Output the (X, Y) coordinate of the center of the cell containing the given text.  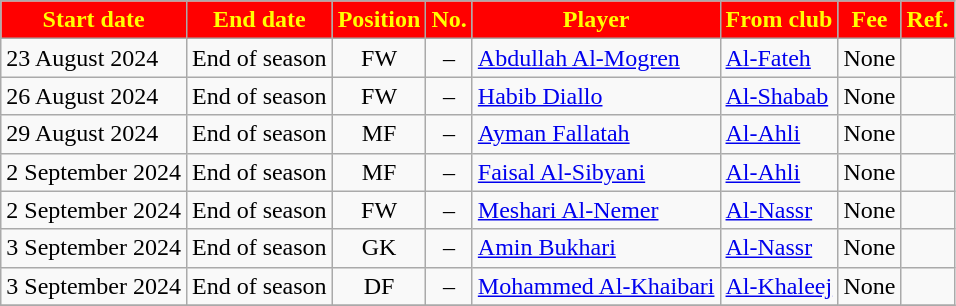
End date (259, 20)
Abdullah Al-Mogren (596, 58)
Habib Diallo (596, 96)
23 August 2024 (94, 58)
No. (449, 20)
Ayman Fallatah (596, 134)
Al-Khaleej (779, 286)
Start date (94, 20)
Player (596, 20)
Al-Shabab (779, 96)
26 August 2024 (94, 96)
Mohammed Al-Khaibari (596, 286)
Fee (870, 20)
DF (379, 286)
Ref. (928, 20)
Amin Bukhari (596, 248)
Meshari Al-Nemer (596, 210)
29 August 2024 (94, 134)
Position (379, 20)
From club (779, 20)
Faisal Al-Sibyani (596, 172)
Al-Fateh (779, 58)
GK (379, 248)
